Determine the [X, Y] coordinate at the center of the cell enclosing the given text.  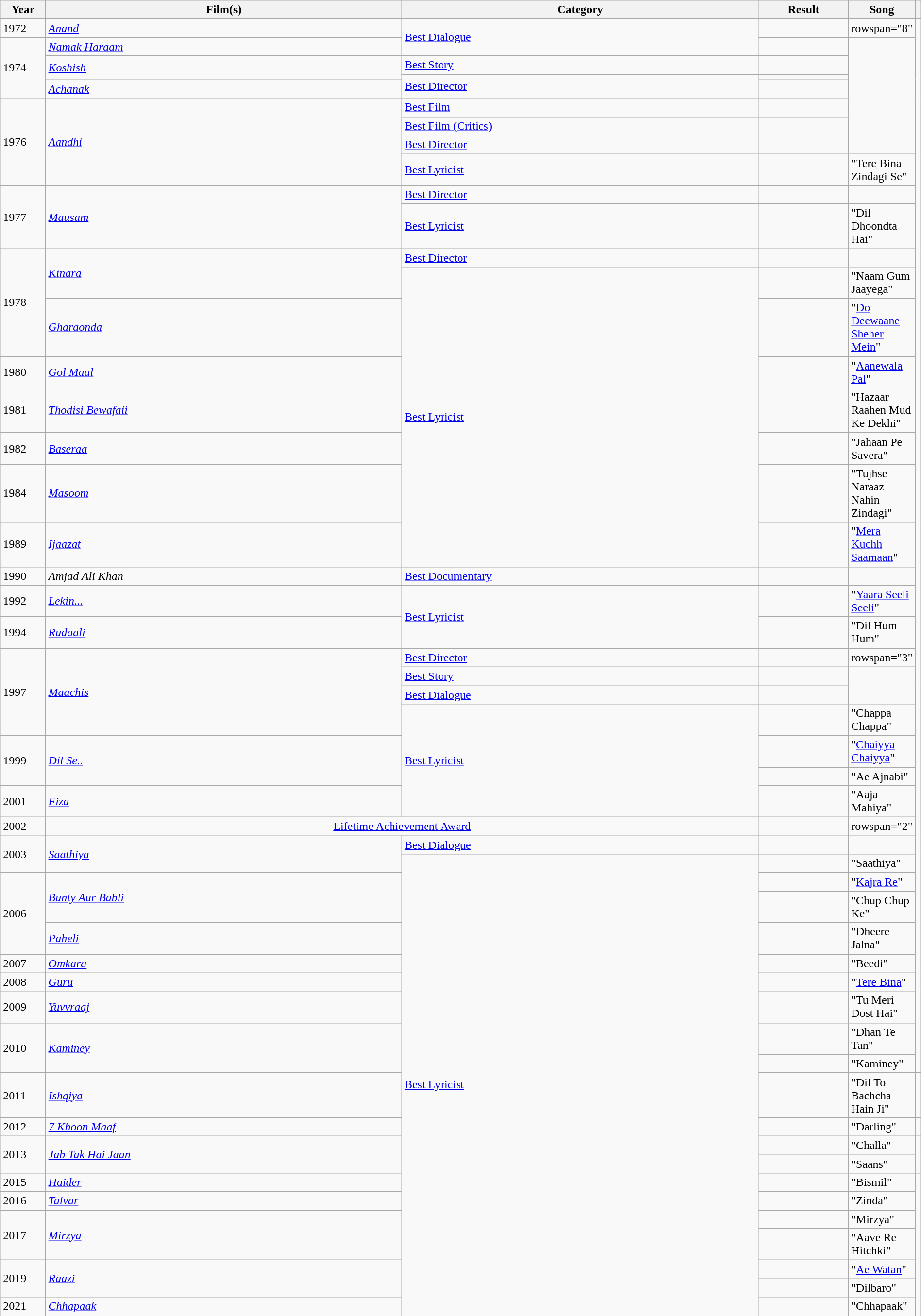
Saathiya [223, 854]
Gharaonda [223, 327]
Haider [223, 1182]
"Chaiyya Chaiyya" [882, 751]
"Dil Dhoondta Hai" [882, 226]
Best Film (Critics) [580, 126]
Maachis [223, 692]
"Saathiya" [882, 863]
1981 [23, 410]
1999 [23, 760]
"Darling" [882, 1127]
Kinara [223, 274]
Achanak [223, 89]
"Yaara Seeli Seeli" [882, 601]
"Kaminey" [882, 1063]
2002 [23, 827]
Fiza [223, 801]
"Challa" [882, 1145]
1980 [23, 372]
Kaminey [223, 1048]
1989 [23, 544]
Mirzya [223, 1235]
"Chhapaak" [882, 1306]
2017 [23, 1235]
Song [882, 10]
Ijaazat [223, 544]
2008 [23, 982]
1984 [23, 493]
Film(s) [223, 10]
"Beedi" [882, 963]
"Naam Gum Jaayega" [882, 283]
2011 [23, 1095]
Mausam [223, 217]
Omkara [223, 963]
"Bismil" [882, 1182]
Aandhi [223, 142]
Ishqiya [223, 1095]
1977 [23, 217]
Bunty Aur Babli [223, 897]
"Do Deewaane Sheher Mein" [882, 327]
"Tujhse Naraaz Nahin Zindagi" [882, 493]
Best Documentary [580, 576]
Result [803, 10]
2013 [23, 1154]
Jab Tak Hai Jaan [223, 1154]
"Tere Bina Zindagi Se" [882, 169]
Best Film [580, 107]
"Hazaar Raahen Mud Ke Dekhi" [882, 410]
Chhapaak [223, 1306]
"Dhan Te Tan" [882, 1038]
"Tu Meri Dost Hai" [882, 1007]
"Aave Re Hitchki" [882, 1244]
2016 [23, 1201]
1994 [23, 632]
"Jahaan Pe Savera" [882, 449]
1974 [23, 68]
Lifetime Achievement Award [402, 827]
rowspan="2" [882, 827]
Namak Haraam [223, 47]
Lekin... [223, 601]
2021 [23, 1306]
2019 [23, 1279]
rowspan="8" [882, 28]
Guru [223, 982]
"Aanewala Pal" [882, 372]
"Mirzya" [882, 1219]
2015 [23, 1182]
1992 [23, 601]
2009 [23, 1007]
"Dil To Bachcha Hain Ji" [882, 1095]
1990 [23, 576]
2006 [23, 913]
"Dil Hum Hum" [882, 632]
2012 [23, 1127]
"Kajra Re" [882, 882]
1997 [23, 692]
Raazi [223, 1279]
7 Khoon Maaf [223, 1127]
1976 [23, 142]
"Chup Chup Ke" [882, 907]
"Dheere Jalna" [882, 938]
1978 [23, 303]
"Zinda" [882, 1201]
Gol Maal [223, 372]
Amjad Ali Khan [223, 576]
Masoom [223, 493]
1972 [23, 28]
Baseraa [223, 449]
"Ae Watan" [882, 1269]
Year [23, 10]
2010 [23, 1048]
Category [580, 10]
"Chappa Chappa" [882, 720]
Paheli [223, 938]
2007 [23, 963]
"Mera Kuchh Saamaan" [882, 544]
2003 [23, 854]
"Tere Bina" [882, 982]
"Aaja Mahiya" [882, 801]
Dil Se.. [223, 760]
2001 [23, 801]
1982 [23, 449]
rowspan="3" [882, 658]
Rudaali [223, 632]
Yuvvraaj [223, 1007]
"Ae Ajnabi" [882, 776]
"Saans" [882, 1164]
Thodisi Bewafaii [223, 410]
Koshish [223, 68]
Talvar [223, 1201]
Anand [223, 28]
"Dilbaro" [882, 1288]
